For the text-containing cell, return its midpoint in (x, y) coordinate format. 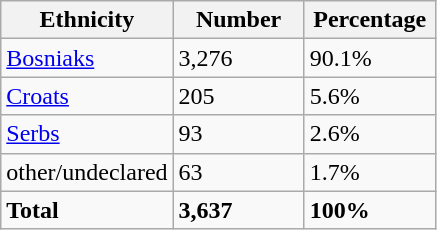
93 (238, 134)
5.6% (370, 96)
Bosniaks (87, 58)
Serbs (87, 134)
205 (238, 96)
other/undeclared (87, 172)
100% (370, 210)
Number (238, 20)
63 (238, 172)
Percentage (370, 20)
Ethnicity (87, 20)
Total (87, 210)
90.1% (370, 58)
1.7% (370, 172)
3,276 (238, 58)
3,637 (238, 210)
Croats (87, 96)
2.6% (370, 134)
